For the text-containing cell, return its midpoint in (x, y) coordinate format. 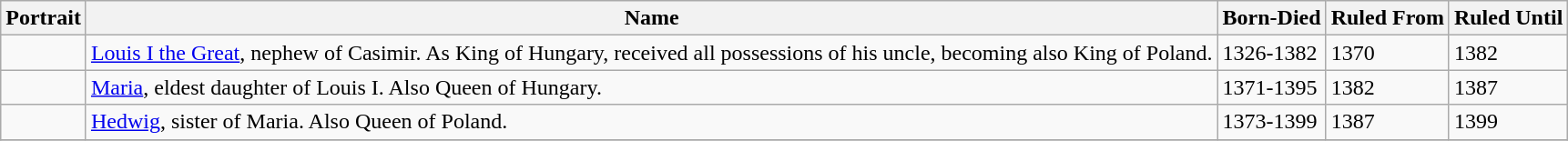
1370 (1388, 53)
Louis I the Great, nephew of Casimir. As King of Hungary, received all possessions of his uncle, becoming also King of Poland. (652, 53)
Ruled Until (1508, 18)
1399 (1508, 122)
1326-1382 (1271, 53)
Hedwig, sister of Maria. Also Queen of Poland. (652, 122)
Portrait (44, 18)
Ruled From (1388, 18)
Born-Died (1271, 18)
Name (652, 18)
1373-1399 (1271, 122)
1371-1395 (1271, 87)
Maria, eldest daughter of Louis I. Also Queen of Hungary. (652, 87)
